Detect which cell encompasses the target text, then output its [x, y] center coordinate. 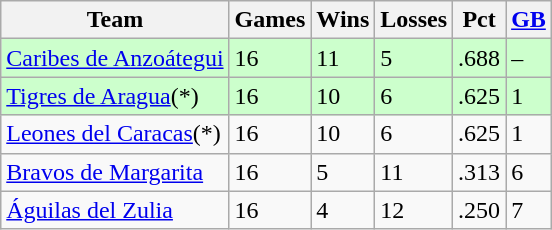
Pct [480, 20]
.688 [480, 58]
– [529, 58]
.250 [480, 210]
Losses [414, 20]
Águilas del Zulia [115, 210]
Games [270, 20]
4 [343, 210]
Leones del Caracas(*) [115, 134]
GB [529, 20]
.313 [480, 172]
Bravos de Margarita [115, 172]
12 [414, 210]
Caribes de Anzoátegui [115, 58]
7 [529, 210]
Wins [343, 20]
Tigres de Aragua(*) [115, 96]
Team [115, 20]
